Locate the cell with the specified text and output its [x, y] center coordinate. 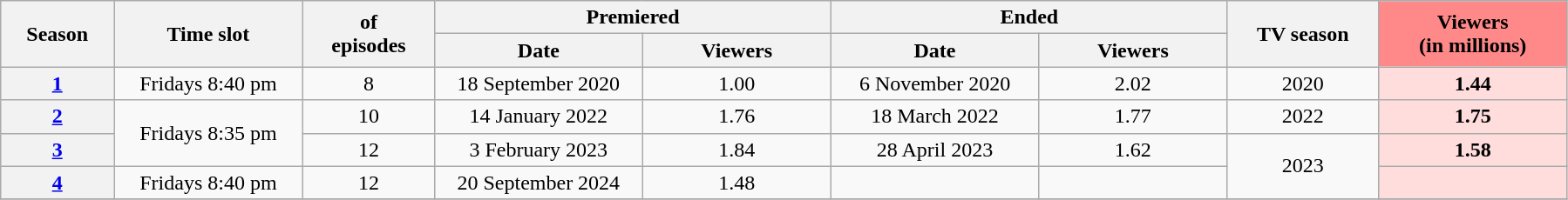
20 September 2024 [539, 183]
Fridays 8:35 pm [209, 133]
18 September 2020 [539, 83]
2 [58, 117]
18 March 2022 [934, 117]
3 February 2023 [539, 150]
1.84 [737, 150]
3 [58, 150]
28 April 2023 [934, 150]
1.77 [1133, 117]
2023 [1302, 166]
1.00 [737, 83]
6 November 2020 [934, 83]
TV season [1302, 34]
4 [58, 183]
14 January 2022 [539, 117]
2020 [1302, 83]
1.75 [1473, 117]
1.62 [1133, 150]
2.02 [1133, 83]
Season [58, 34]
1.44 [1473, 83]
1.48 [737, 183]
10 [369, 117]
1 [58, 83]
ofepisodes [369, 34]
Ended [1028, 17]
Time slot [209, 34]
2022 [1302, 117]
Premiered [633, 17]
1.58 [1473, 150]
1.76 [737, 117]
Viewers(in millions) [1473, 34]
8 [369, 83]
